Identify which cell holds the provided text, then report its [x, y] central coordinate. 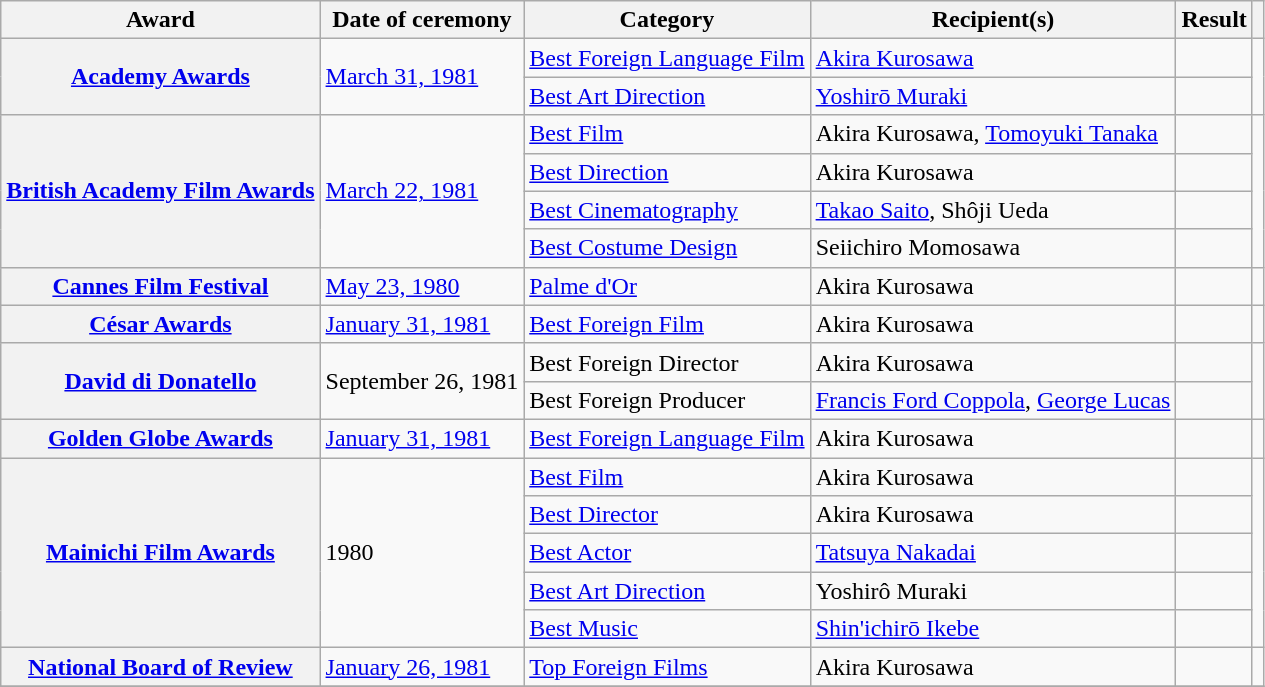
Best Foreign Producer [667, 400]
May 23, 1980 [422, 286]
Palme d'Or [667, 286]
National Board of Review [160, 667]
September 26, 1981 [422, 381]
Mainichi Film Awards [160, 553]
Francis Ford Coppola, George Lucas [993, 400]
Best Costume Design [667, 248]
Seiichiro Momosawa [993, 248]
Yoshirô Muraki [993, 591]
Tatsuya Nakadai [993, 553]
César Awards [160, 324]
David di Donatello [160, 381]
Yoshirō Muraki [993, 96]
Best Cinematography [667, 210]
Top Foreign Films [667, 667]
Akira Kurosawa, Tomoyuki Tanaka [993, 134]
Category [667, 20]
Award [160, 20]
Best Foreign Director [667, 362]
Date of ceremony [422, 20]
Result [1214, 20]
Best Music [667, 629]
Best Foreign Film [667, 324]
Best Actor [667, 553]
1980 [422, 553]
Recipient(s) [993, 20]
Golden Globe Awards [160, 438]
British Academy Film Awards [160, 191]
January 26, 1981 [422, 667]
March 31, 1981 [422, 77]
Best Direction [667, 172]
Academy Awards [160, 77]
Takao Saito, Shôji Ueda [993, 210]
Shin'ichirō Ikebe [993, 629]
March 22, 1981 [422, 191]
Cannes Film Festival [160, 286]
Best Director [667, 515]
